Detect which cell encompasses the target text, then output its [x, y] center coordinate. 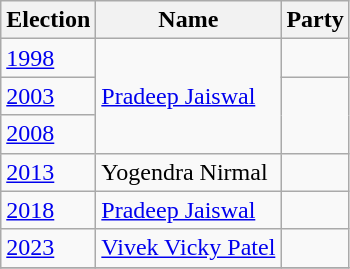
2003 [48, 96]
1998 [48, 58]
2013 [48, 172]
Party [315, 20]
Yogendra Nirmal [188, 172]
Name [188, 20]
Vivek Vicky Patel [188, 248]
Election [48, 20]
2008 [48, 134]
2018 [48, 210]
2023 [48, 248]
